Locate the cell with the specified text and output its [x, y] center coordinate. 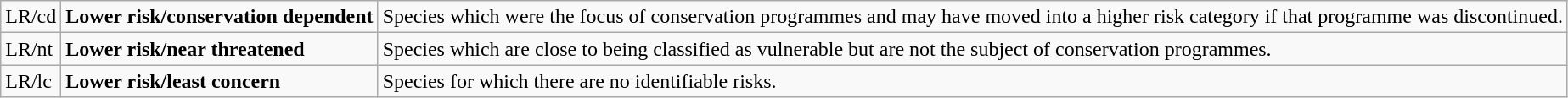
Lower risk/conservation dependent [219, 17]
Species which are close to being classified as vulnerable but are not the subject of conservation programmes. [973, 49]
LR/nt [31, 49]
Species which were the focus of conservation programmes and may have moved into a higher risk category if that programme was discontinued. [973, 17]
Species for which there are no identifiable risks. [973, 81]
Lower risk/least concern [219, 81]
Lower risk/near threatened [219, 49]
LR/lc [31, 81]
LR/cd [31, 17]
